Extract the (x, y) coordinate from the center of the cell holding the provided text.  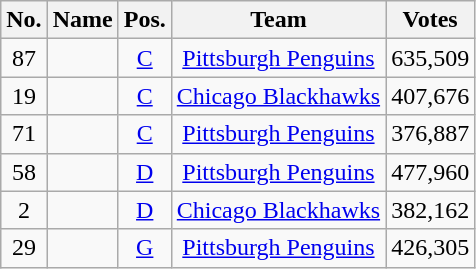
Votes (430, 20)
2 (24, 210)
19 (24, 96)
58 (24, 172)
No. (24, 20)
477,960 (430, 172)
G (144, 248)
407,676 (430, 96)
Pos. (144, 20)
382,162 (430, 210)
29 (24, 248)
635,509 (430, 58)
Name (82, 20)
376,887 (430, 134)
426,305 (430, 248)
87 (24, 58)
71 (24, 134)
Team (278, 20)
